Capture the cell that displays the provided text and extract its [x, y] central coordinate. 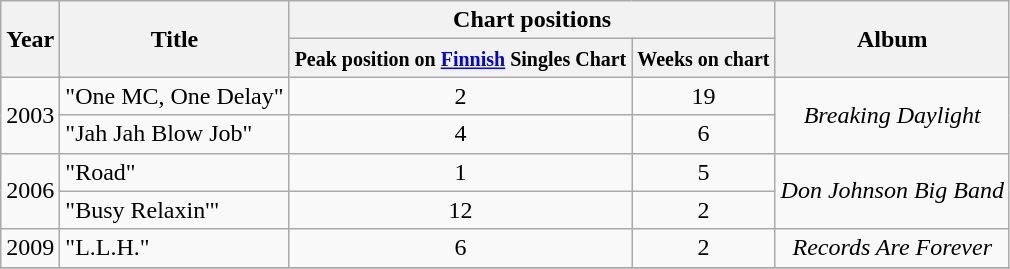
1 [460, 172]
19 [704, 96]
"Jah Jah Blow Job" [174, 134]
Weeks on chart [704, 58]
"Busy Relaxin'" [174, 210]
Year [30, 39]
Records Are Forever [892, 248]
Don Johnson Big Band [892, 191]
12 [460, 210]
"One MC, One Delay" [174, 96]
2003 [30, 115]
"L.L.H." [174, 248]
Breaking Daylight [892, 115]
4 [460, 134]
"Road" [174, 172]
Peak position on Finnish Singles Chart [460, 58]
5 [704, 172]
2009 [30, 248]
2006 [30, 191]
Album [892, 39]
Title [174, 39]
Chart positions [532, 20]
